Return [X, Y] of the center of cell containing provided text 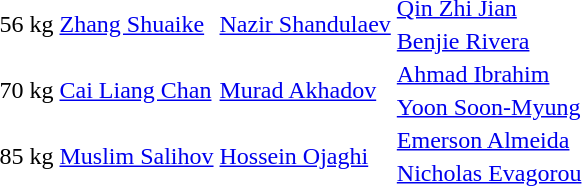
Murad Akhadov [305, 90]
Cai Liang Chan [136, 90]
